Capture the cell that displays the provided text and extract its (x, y) central coordinate. 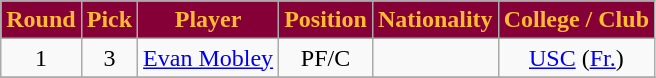
Position (326, 20)
3 (109, 58)
Round (41, 20)
1 (41, 58)
Nationality (435, 20)
Pick (109, 20)
Player (208, 20)
College / Club (576, 20)
Evan Mobley (208, 58)
PF/C (326, 58)
USC (Fr.) (576, 58)
